Search for the cell housing the specified text and yield its [x, y] center coordinate. 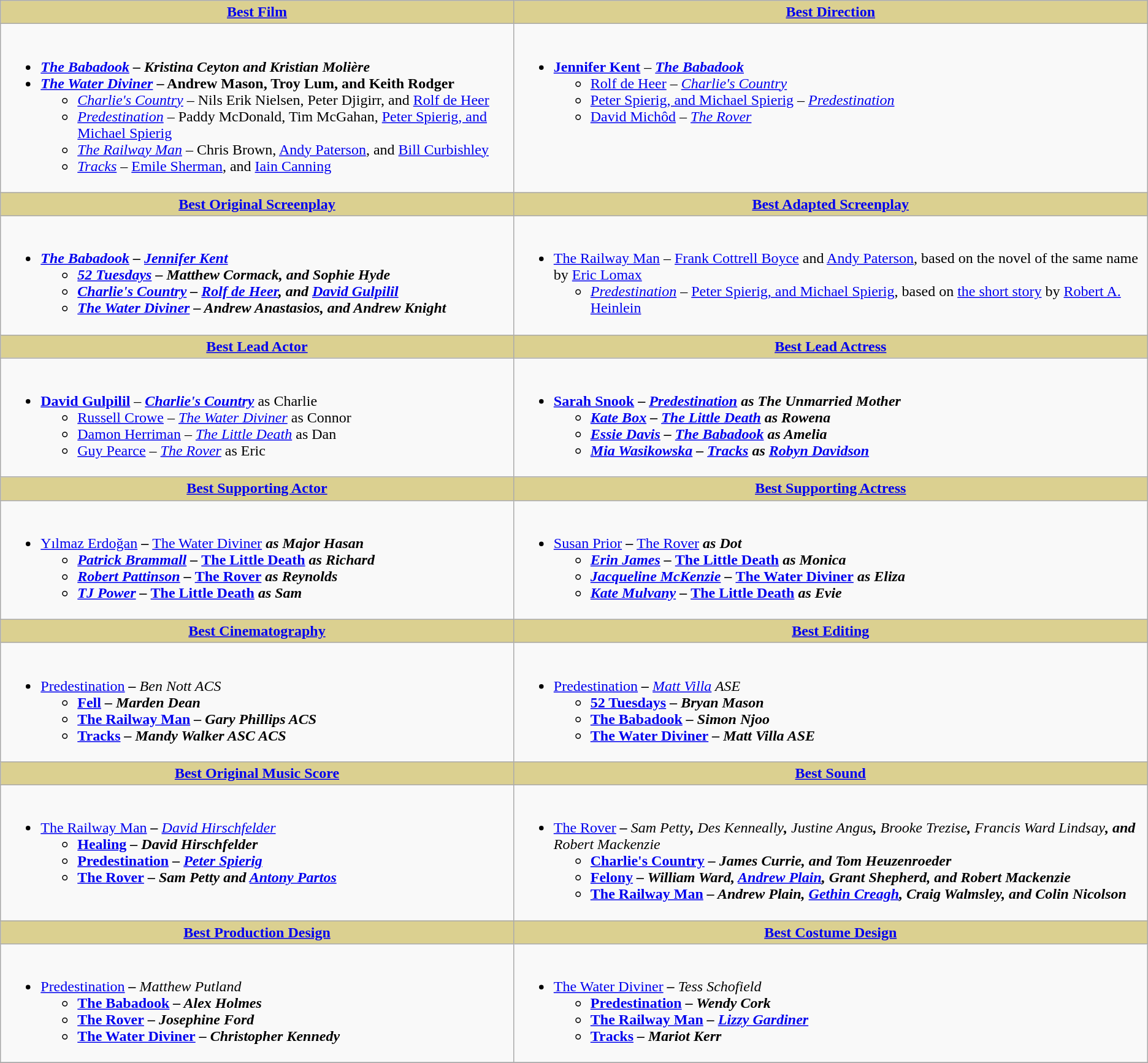
Best Sound [830, 773]
Predestination – Ben Nott ACSFell – Marden DeanThe Railway Man – Gary Phillips ACSTracks – Mandy Walker ASC ACS [258, 702]
Best Supporting Actor [258, 489]
Best Cinematography [258, 631]
Best Production Design [258, 932]
Best Editing [830, 631]
Best Original Music Score [258, 773]
Best Supporting Actress [830, 489]
Best Direction [830, 12]
Predestination – Matt Villa ASE52 Tuesdays – Bryan MasonThe Babadook – Simon NjooThe Water Diviner – Matt Villa ASE [830, 702]
Best Original Screenplay [258, 204]
Jennifer Kent – The BabadookRolf de Heer – Charlie's CountryPeter Spierig, and Michael Spierig – PredestinationDavid Michôd – The Rover [830, 108]
Predestination – Matthew PutlandThe Babadook – Alex HolmesThe Rover – Josephine FordThe Water Diviner – Christopher Kennedy [258, 1004]
Best Adapted Screenplay [830, 204]
Best Lead Actor [258, 346]
Best Film [258, 12]
The Water Diviner – Tess SchofieldPredestination – Wendy CorkThe Railway Man – Lizzy GardinerTracks – Mariot Kerr [830, 1004]
Best Costume Design [830, 932]
The Railway Man – David HirschfelderHealing – David HirschfelderPredestination – Peter SpierigThe Rover – Sam Petty and Antony Partos [258, 852]
Best Lead Actress [830, 346]
